Scan for the cell matching the given text and deliver its [x, y] coordinate at center. 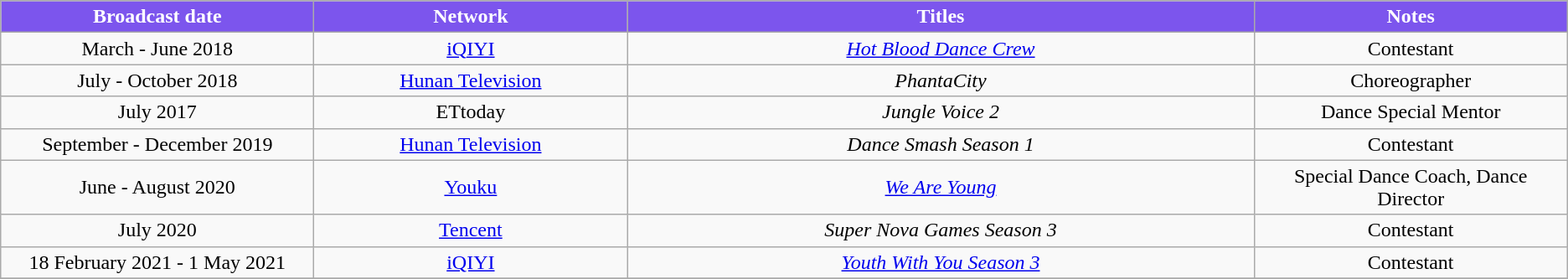
Dance Special Mentor [1411, 112]
PhantaCity [941, 80]
Super Nova Games Season 3 [941, 230]
We Are Young [941, 188]
March - June 2018 [157, 49]
July 2017 [157, 112]
Hot Blood Dance Crew [941, 49]
Notes [1411, 17]
Broadcast date [157, 17]
Choreographer [1411, 80]
Special Dance Coach, Dance Director [1411, 188]
July - October 2018 [157, 80]
18 February 2021 - 1 May 2021 [157, 262]
Tencent [471, 230]
June - August 2020 [157, 188]
Youth With You Season 3 [941, 262]
Network [471, 17]
Titles [941, 17]
Jungle Voice 2 [941, 112]
ETtoday [471, 112]
July 2020 [157, 230]
Youku [471, 188]
September - December 2019 [157, 144]
Dance Smash Season 1 [941, 144]
